Output the (x, y) coordinate of the center of the cell containing the given text.  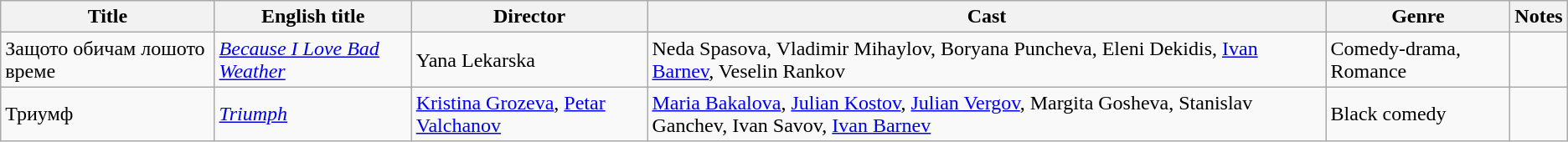
Защото обичам лошото време (107, 60)
Neda Spasova, Vladimir Mihaylov, Boryana Puncheva, Eleni Dekidis, Ivan Barnev, Veselin Rankov (987, 60)
Kristina Grozeva, Petar Valchanov (529, 114)
Maria Bakalova, Julian Kostov, Julian Vergov, Margita Gosheva, Stanislav Ganchev, Ivan Savov, Ivan Barnev (987, 114)
Triumph (313, 114)
Title (107, 17)
Cast (987, 17)
Notes (1539, 17)
English title (313, 17)
Comedy-drama, Romance (1418, 60)
Director (529, 17)
Триумф (107, 114)
Genre (1418, 17)
Black comedy (1418, 114)
Yana Lekarska (529, 60)
Because I Love Bad Weather (313, 60)
